For the text-containing cell, return its midpoint in (x, y) coordinate format. 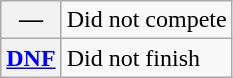
— (31, 20)
Did not compete (146, 20)
Did not finish (146, 58)
DNF (31, 58)
